Extract the [x, y] coordinate from the center of the cell holding the provided text.  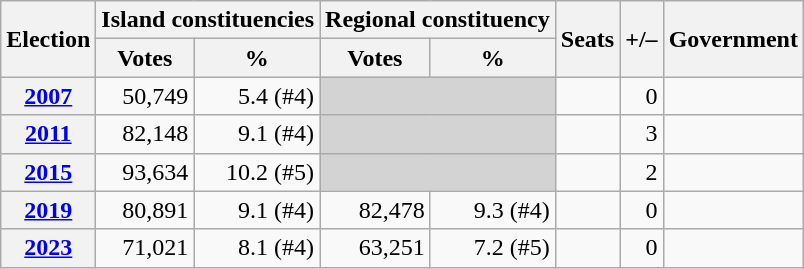
2019 [48, 210]
93,634 [145, 172]
Government [733, 39]
Regional constituency [438, 20]
2 [642, 172]
2007 [48, 96]
7.2 (#5) [492, 248]
+/– [642, 39]
5.4 (#4) [257, 96]
50,749 [145, 96]
82,148 [145, 134]
Seats [587, 39]
10.2 (#5) [257, 172]
80,891 [145, 210]
2023 [48, 248]
2011 [48, 134]
82,478 [376, 210]
63,251 [376, 248]
3 [642, 134]
2015 [48, 172]
Island constituencies [208, 20]
8.1 (#4) [257, 248]
Election [48, 39]
71,021 [145, 248]
9.3 (#4) [492, 210]
